Return (X, Y) of the center of cell containing provided text 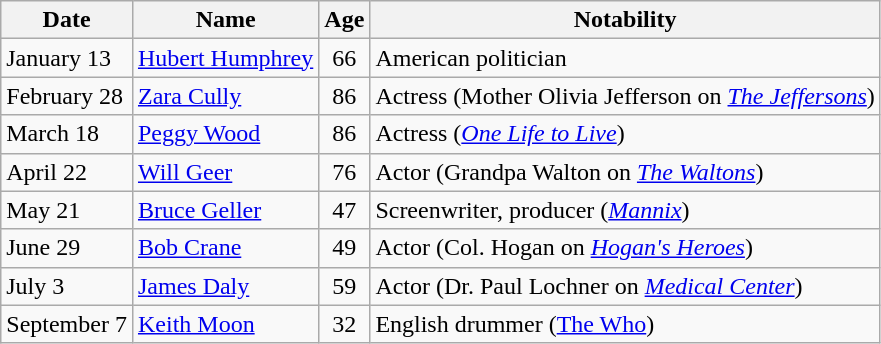
Actress (Mother Olivia Jefferson on The Jeffersons) (626, 96)
Notability (626, 20)
English drummer (The Who) (626, 324)
May 21 (67, 210)
September 7 (67, 324)
Screenwriter, producer (Mannix) (626, 210)
Zara Cully (225, 96)
March 18 (67, 134)
59 (344, 286)
Keith Moon (225, 324)
32 (344, 324)
April 22 (67, 172)
American politician (626, 58)
Actor (Grandpa Walton on The Waltons) (626, 172)
Bob Crane (225, 248)
66 (344, 58)
Peggy Wood (225, 134)
Actress (One Life to Live) (626, 134)
49 (344, 248)
47 (344, 210)
January 13 (67, 58)
Date (67, 20)
Name (225, 20)
July 3 (67, 286)
Will Geer (225, 172)
76 (344, 172)
James Daly (225, 286)
Actor (Dr. Paul Lochner on Medical Center) (626, 286)
February 28 (67, 96)
Actor (Col. Hogan on Hogan's Heroes) (626, 248)
Age (344, 20)
Bruce Geller (225, 210)
June 29 (67, 248)
Hubert Humphrey (225, 58)
